Capture the cell that displays the provided text and extract its [X, Y] central coordinate. 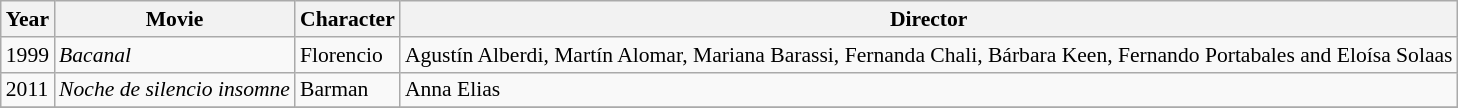
Director [929, 19]
Character [348, 19]
Year [28, 19]
Barman [348, 90]
Agustín Alberdi, Martín Alomar, Mariana Barassi, Fernanda Chali, Bárbara Keen, Fernando Portabales and Eloísa Solaas [929, 55]
Anna Elias [929, 90]
Florencio [348, 55]
Noche de silencio insomne [174, 90]
Movie [174, 19]
1999 [28, 55]
Bacanal [174, 55]
2011 [28, 90]
